Return (X, Y) of the center of cell containing provided text 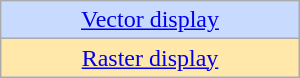
Vector display (150, 20)
Raster display (150, 58)
